Search for the cell housing the specified text and yield its [X, Y] center coordinate. 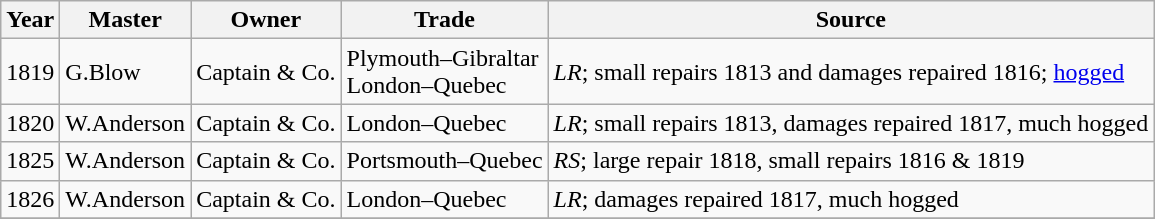
Source [851, 20]
Year [30, 20]
1825 [30, 161]
Trade [444, 20]
Master [126, 20]
LR; small repairs 1813, damages repaired 1817, much hogged [851, 123]
LR; damages repaired 1817, much hogged [851, 199]
Plymouth–GibraltarLondon–Quebec [444, 72]
1826 [30, 199]
Owner [266, 20]
1819 [30, 72]
1820 [30, 123]
LR; small repairs 1813 and damages repaired 1816; hogged [851, 72]
Portsmouth–Quebec [444, 161]
RS; large repair 1818, small repairs 1816 & 1819 [851, 161]
G.Blow [126, 72]
